Find where the given text appears and provide that cell's center as [X, Y] coordinate. 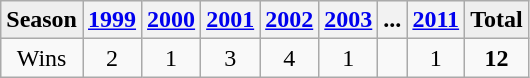
1999 [112, 20]
2000 [172, 20]
12 [497, 58]
2 [112, 58]
2002 [290, 20]
2011 [436, 20]
3 [230, 58]
4 [290, 58]
Season [42, 20]
Wins [42, 58]
2003 [348, 20]
2001 [230, 20]
... [392, 20]
Total [497, 20]
